From the cell containing the given text, extract its center point as [x, y] coordinate. 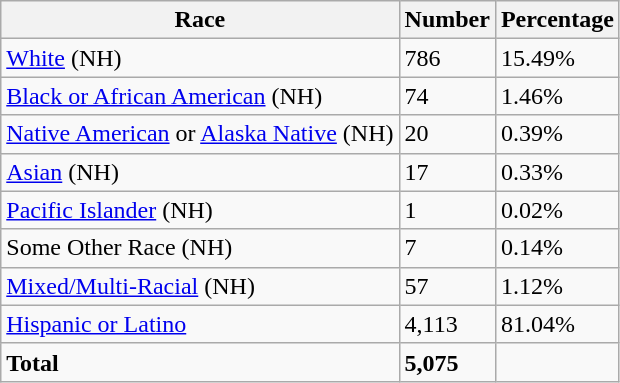
1.46% [557, 96]
1 [447, 210]
74 [447, 96]
Native American or Alaska Native (NH) [200, 134]
57 [447, 286]
7 [447, 248]
81.04% [557, 324]
Pacific Islander (NH) [200, 210]
Number [447, 20]
5,075 [447, 362]
4,113 [447, 324]
15.49% [557, 58]
Some Other Race (NH) [200, 248]
Race [200, 20]
0.14% [557, 248]
Black or African American (NH) [200, 96]
20 [447, 134]
Percentage [557, 20]
Total [200, 362]
White (NH) [200, 58]
786 [447, 58]
Hispanic or Latino [200, 324]
Mixed/Multi-Racial (NH) [200, 286]
0.33% [557, 172]
Asian (NH) [200, 172]
0.39% [557, 134]
0.02% [557, 210]
1.12% [557, 286]
17 [447, 172]
